Return (X, Y) of the center of cell containing provided text 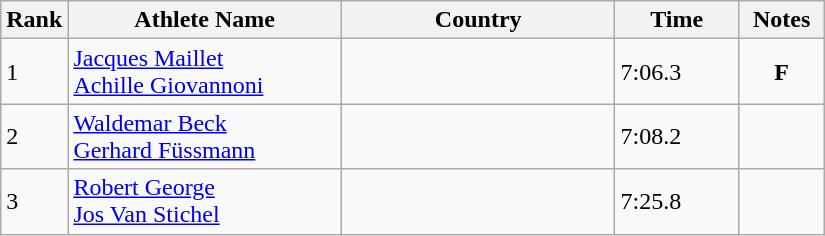
2 (34, 136)
Country (478, 20)
7:08.2 (677, 136)
7:25.8 (677, 202)
Time (677, 20)
Robert GeorgeJos Van Stichel (205, 202)
Notes (782, 20)
F (782, 72)
3 (34, 202)
Waldemar BeckGerhard Füssmann (205, 136)
7:06.3 (677, 72)
Jacques MailletAchille Giovannoni (205, 72)
Rank (34, 20)
1 (34, 72)
Athlete Name (205, 20)
